Scan for the cell matching the given text and deliver its [x, y] coordinate at center. 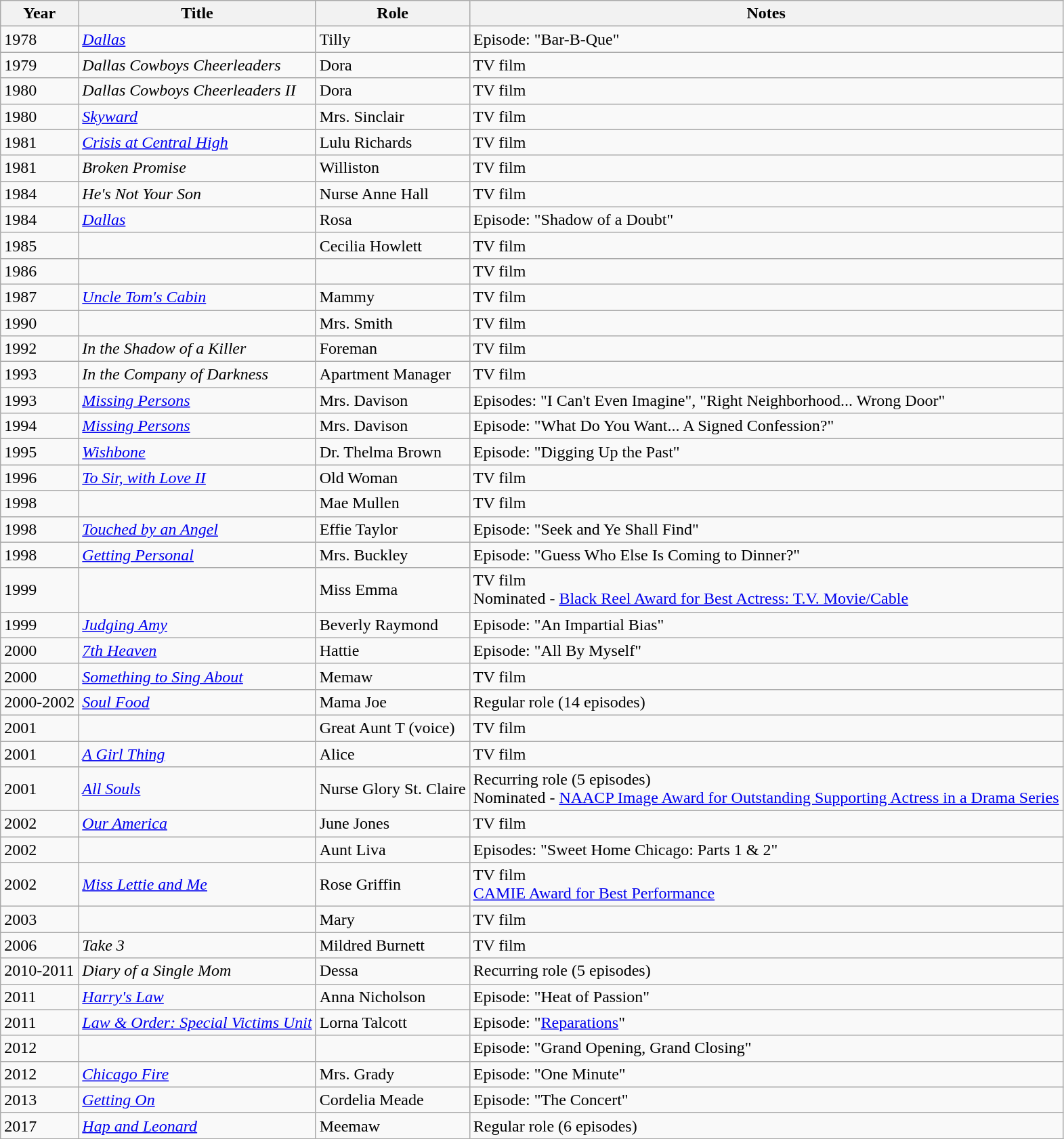
TV filmNominated - Black Reel Award for Best Actress: T.V. Movie/Cable [766, 589]
2000-2002 [39, 702]
Meemaw [393, 1125]
1992 [39, 349]
2006 [39, 945]
1990 [39, 323]
To Sir, with Love II [197, 478]
2013 [39, 1100]
Title [197, 14]
Williston [393, 168]
Our America [197, 824]
Memaw [393, 676]
Beverly Raymond [393, 625]
Mrs. Smith [393, 323]
In the Company of Darkness [197, 375]
2017 [39, 1125]
Dallas Cowboys Cheerleaders II [197, 91]
Episode: "Heat of Passion" [766, 997]
Cordelia Meade [393, 1100]
Notes [766, 14]
Episode: "What Do You Want... A Signed Confession?" [766, 426]
Episode: "One Minute" [766, 1074]
Nurse Anne Hall [393, 194]
1996 [39, 478]
Alice [393, 754]
Miss Lettie and Me [197, 885]
Regular role (6 episodes) [766, 1125]
1995 [39, 452]
Touched by an Angel [197, 529]
2003 [39, 919]
Episode: "Reparations" [766, 1022]
1986 [39, 271]
Great Aunt T (voice) [393, 728]
Mary [393, 919]
Lorna Talcott [393, 1022]
2010-2011 [39, 971]
Episode: "Bar-B-Que" [766, 39]
Mama Joe [393, 702]
Wishbone [197, 452]
Lulu Richards [393, 142]
1985 [39, 245]
Effie Taylor [393, 529]
Apartment Manager [393, 375]
Take 3 [197, 945]
Rosa [393, 220]
Dallas Cowboys Cheerleaders [197, 65]
Hap and Leonard [197, 1125]
Foreman [393, 349]
All Souls [197, 789]
Episode: "All By Myself" [766, 650]
Old Woman [393, 478]
Episodes: "I Can't Even Imagine", "Right Neighborhood... Wrong Door" [766, 400]
Cecilia Howlett [393, 245]
Crisis at Central High [197, 142]
Law & Order: Special Victims Unit [197, 1022]
Uncle Tom's Cabin [197, 297]
Broken Promise [197, 168]
Mildred Burnett [393, 945]
Diary of a Single Mom [197, 971]
Episode: "An Impartial Bias" [766, 625]
TV filmCAMIE Award for Best Performance [766, 885]
Mammy [393, 297]
Anna Nicholson [393, 997]
1994 [39, 426]
Skyward [197, 117]
A Girl Thing [197, 754]
Role [393, 14]
1978 [39, 39]
Dessa [393, 971]
Episode: "Seek and Ye Shall Find" [766, 529]
Hattie [393, 650]
1987 [39, 297]
Tilly [393, 39]
7th Heaven [197, 650]
Episode: "Grand Opening, Grand Closing" [766, 1048]
Harry's Law [197, 997]
He's Not Your Son [197, 194]
Episodes: "Sweet Home Chicago: Parts 1 & 2" [766, 850]
In the Shadow of a Killer [197, 349]
Mrs. Sinclair [393, 117]
Episode: "The Concert" [766, 1100]
Episode: "Shadow of a Doubt" [766, 220]
Regular role (14 episodes) [766, 702]
Chicago Fire [197, 1074]
June Jones [393, 824]
Mae Mullen [393, 503]
Miss Emma [393, 589]
Year [39, 14]
Nurse Glory St. Claire [393, 789]
Episode: "Guess Who Else Is Coming to Dinner?" [766, 555]
Dr. Thelma Brown [393, 452]
1979 [39, 65]
Mrs. Grady [393, 1074]
Mrs. Buckley [393, 555]
Aunt Liva [393, 850]
Getting Personal [197, 555]
Soul Food [197, 702]
Recurring role (5 episodes)Nominated - NAACP Image Award for Outstanding Supporting Actress in a Drama Series [766, 789]
Getting On [197, 1100]
Episode: "Digging Up the Past" [766, 452]
Rose Griffin [393, 885]
Recurring role (5 episodes) [766, 971]
Judging Amy [197, 625]
Something to Sing About [197, 676]
